Provide the (x, y) coordinate of the cell's center where the given text is located.  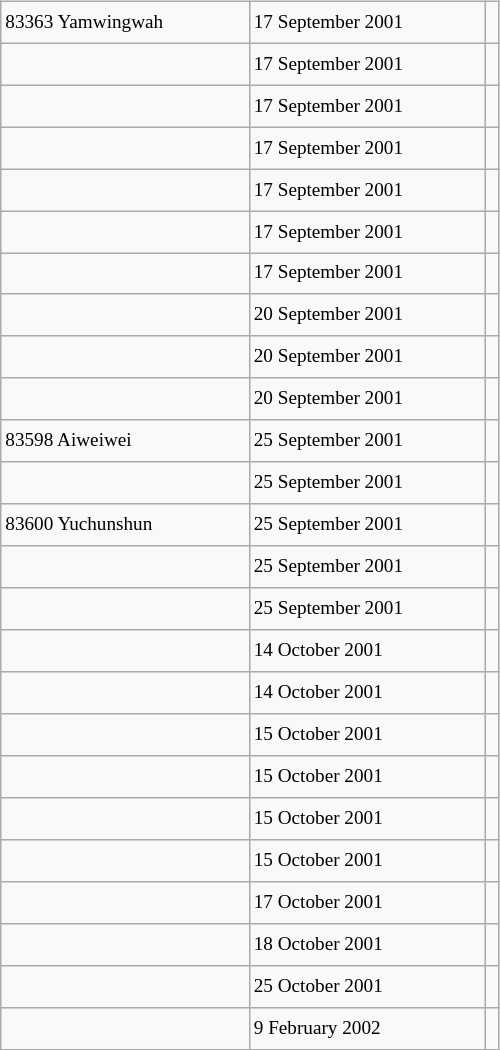
18 October 2001 (367, 944)
17 October 2001 (367, 902)
9 February 2002 (367, 1028)
83363 Yamwingwah (125, 22)
25 October 2001 (367, 986)
83600 Yuchunshun (125, 525)
83598 Aiweiwei (125, 441)
